Provide the [X, Y] coordinate of the cell's center where the given text is located.  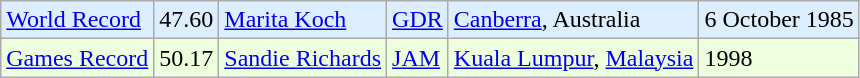
Marita Koch [303, 20]
6 October 1985 [779, 20]
1998 [779, 58]
47.60 [186, 20]
JAM [418, 58]
Games Record [78, 58]
Kuala Lumpur, Malaysia [574, 58]
Canberra, Australia [574, 20]
World Record [78, 20]
GDR [418, 20]
Sandie Richards [303, 58]
50.17 [186, 58]
